Return (X, Y) of the center of cell containing provided text 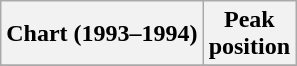
Chart (1993–1994) (102, 34)
Peakposition (249, 34)
